Output the (X, Y) coordinate of the center of the cell containing the given text.  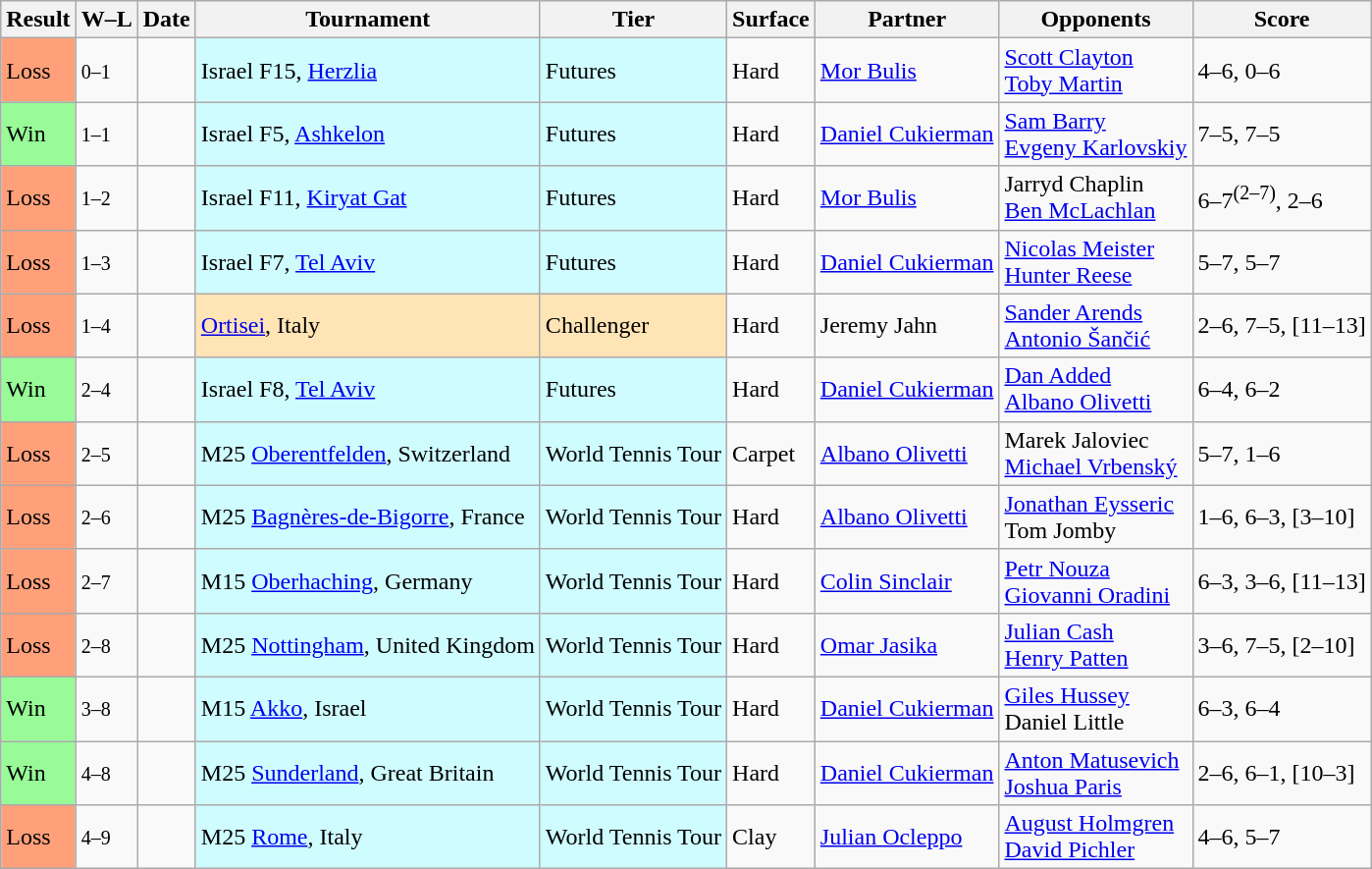
Date (167, 20)
Score (1282, 20)
Israel F15, Herzlia (367, 71)
Jeremy Jahn (907, 326)
M25 Nottingham, United Kingdom (367, 644)
Partner (907, 20)
Anton Matusevich Joshua Paris (1095, 772)
Giles Hussey Daniel Little (1095, 709)
6–3, 3–6, [11–13] (1282, 581)
M25 Oberentfelden, Switzerland (367, 454)
Colin Sinclair (907, 581)
Clay (771, 837)
Surface (771, 20)
1–4 (106, 326)
M15 Oberhaching, Germany (367, 581)
2–8 (106, 644)
August Holmgren David Pichler (1095, 837)
Jarryd Chaplin Ben McLachlan (1095, 198)
2–5 (106, 454)
Israel F11, Kiryat Gat (367, 198)
M25 Sunderland, Great Britain (367, 772)
6–3, 6–4 (1282, 709)
M25 Rome, Italy (367, 837)
Jonathan Eysseric Tom Jomby (1095, 516)
4–6, 5–7 (1282, 837)
Ortisei, Italy (367, 326)
1–6, 6–3, [3–10] (1282, 516)
Julian Cash Henry Patten (1095, 644)
Sam Barry Evgeny Karlovskiy (1095, 134)
Challenger (633, 326)
Dan Added Albano Olivetti (1095, 389)
Result (38, 20)
2–6, 6–1, [10–3] (1282, 772)
Omar Jasika (907, 644)
2–4 (106, 389)
Sander Arends Antonio Šančić (1095, 326)
1–3 (106, 261)
Carpet (771, 454)
5–7, 5–7 (1282, 261)
Scott Clayton Toby Martin (1095, 71)
3–8 (106, 709)
Petr Nouza Giovanni Oradini (1095, 581)
Israel F8, Tel Aviv (367, 389)
Marek Jaloviec Michael Vrbenský (1095, 454)
Tier (633, 20)
1–2 (106, 198)
Opponents (1095, 20)
0–1 (106, 71)
W–L (106, 20)
Israel F5, Ashkelon (367, 134)
2–6, 7–5, [11–13] (1282, 326)
3–6, 7–5, [2–10] (1282, 644)
1–1 (106, 134)
6–4, 6–2 (1282, 389)
Nicolas Meister Hunter Reese (1095, 261)
5–7, 1–6 (1282, 454)
Tournament (367, 20)
Israel F7, Tel Aviv (367, 261)
Julian Ocleppo (907, 837)
M15 Akko, Israel (367, 709)
6–7(2–7), 2–6 (1282, 198)
2–6 (106, 516)
2–7 (106, 581)
4–6, 0–6 (1282, 71)
7–5, 7–5 (1282, 134)
M25 Bagnères-de-Bigorre, France (367, 516)
4–9 (106, 837)
4–8 (106, 772)
